From the cell containing the given text, extract its center point as [X, Y] coordinate. 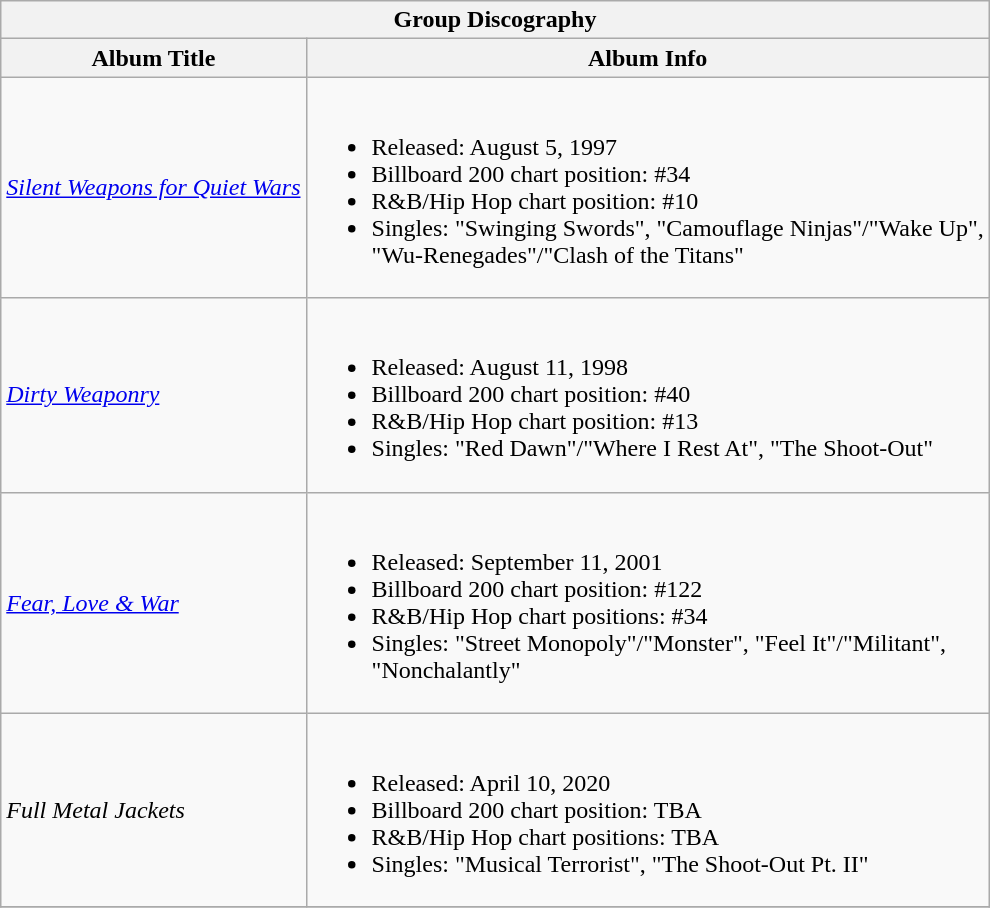
Group Discography [495, 20]
Released: April 10, 2020Billboard 200 chart position: TBAR&B/Hip Hop chart positions: TBASingles: "Musical Terrorist", "The Shoot-Out Pt. II" [648, 810]
Album Title [154, 58]
Fear, Love & War [154, 602]
Silent Weapons for Quiet Wars [154, 188]
Album Info [648, 58]
Released: August 11, 1998Billboard 200 chart position: #40R&B/Hip Hop chart position: #13Singles: "Red Dawn"/"Where I Rest At", "The Shoot-Out" [648, 395]
Dirty Weaponry [154, 395]
Full Metal Jackets [154, 810]
